Output the (x, y) coordinate of the center of the cell containing the given text.  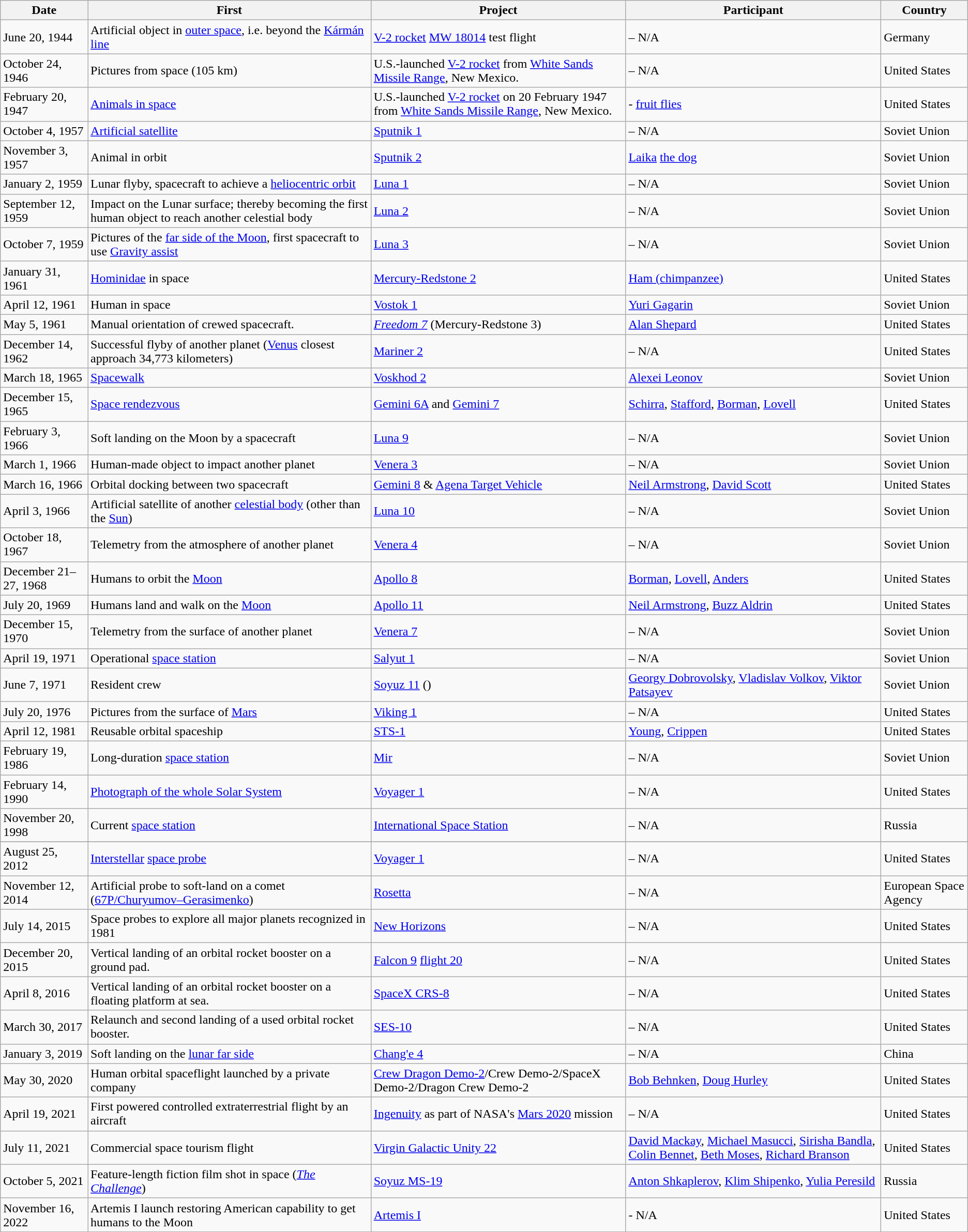
European Space Agency (925, 892)
Luna 1 (498, 184)
Relaunch and second landing of a used orbital rocket booster. (230, 1027)
Artificial satellite of another celestial body (other than the Sun) (230, 511)
January 2, 1959 (44, 184)
Ham (chimpanzee) (753, 278)
Date (44, 10)
February 20, 1947 (44, 104)
Pictures of the far side of the Moon, first spacecraft to use Gravity assist (230, 244)
March 30, 2017 (44, 1027)
Space probes to explore all major planets recognized in 1981 (230, 926)
Successful flyby of another planet (Venus closest approach 34,773 kilometers) (230, 351)
Artificial object in outer space, i.e. beyond the Kármán line (230, 37)
Vertical landing of an orbital rocket booster on a floating platform at sea. (230, 994)
Young, Crippen (753, 731)
David Mackay, Michael Masucci, Sirisha Bandla, Colin Bennet, Beth Moses, Richard Branson (753, 1148)
Telemetry from the atmosphere of another planet (230, 545)
Apollo 11 (498, 605)
December 21–27, 1968 (44, 578)
Impact on the Lunar surface; thereby becoming the first human object to reach another celestial body (230, 211)
STS-1 (498, 731)
October 18, 1967 (44, 545)
Current space station (230, 825)
April 8, 2016 (44, 994)
Interstellar space probe (230, 859)
Country (925, 10)
August 25, 2012 (44, 859)
Gemini 6A and Gemini 7 (498, 404)
Hominidae in space (230, 278)
Luna 9 (498, 438)
Lunar flyby, spacecraft to achieve a heliocentric orbit (230, 184)
December 14, 1962 (44, 351)
Participant (753, 10)
Spacewalk (230, 378)
Bob Behnken, Doug Hurley (753, 1081)
Falcon 9 flight 20 (498, 960)
Ingenuity as part of NASA's Mars 2020 mission (498, 1114)
Mir (498, 758)
Gemini 8 & Agena Target Vehicle (498, 484)
July 20, 1969 (44, 605)
Operational space station (230, 658)
November 16, 2022 (44, 1215)
- N/A (753, 1215)
Human-made object to impact another planet (230, 465)
Voskhod 2 (498, 378)
April 3, 1966 (44, 511)
Sputnik 2 (498, 157)
April 19, 2021 (44, 1114)
Laika the dog (753, 157)
Venera 3 (498, 465)
Animal in orbit (230, 157)
Soyuz 11 () (498, 685)
Schirra, Stafford, Borman, Lovell (753, 404)
Neil Armstrong, Buzz Aldrin (753, 605)
Venera 4 (498, 545)
V-2 rocket MW 18014 test flight (498, 37)
March 18, 1965 (44, 378)
Reusable orbital spaceship (230, 731)
- fruit flies (753, 104)
Humans land and walk on the Moon (230, 605)
December 15, 1965 (44, 404)
Mariner 2 (498, 351)
January 31, 1961 (44, 278)
Venera 7 (498, 632)
Sputnik 1 (498, 131)
December 15, 1970 (44, 632)
SES-10 (498, 1027)
Luna 2 (498, 211)
Salyut 1 (498, 658)
Artificial satellite (230, 131)
February 14, 1990 (44, 791)
New Horizons (498, 926)
International Space Station (498, 825)
Georgy Dobrovolsky, Vladislav Volkov, Viktor Patsayev (753, 685)
Project (498, 10)
February 19, 1986 (44, 758)
Alexei Leonov (753, 378)
November 12, 2014 (44, 892)
May 30, 2020 (44, 1081)
Artemis I (498, 1215)
October 24, 1946 (44, 70)
Mercury-Redstone 2 (498, 278)
Crew Dragon Demo-2/Crew Demo-2/SpaceX Demo-2/Dragon Crew Demo-2 (498, 1081)
Borman, Lovell, Anders (753, 578)
Neil Armstrong, David Scott (753, 484)
April 12, 1961 (44, 305)
Vostok 1 (498, 305)
Freedom 7 (Mercury-Redstone 3) (498, 324)
March 1, 1966 (44, 465)
Artemis I launch restoring American capability to get humans to the Moon (230, 1215)
Luna 3 (498, 244)
Soyuz MS-19 (498, 1181)
U.S.-launched V-2 rocket on 20 February 1947 from White Sands Missile Range, New Mexico. (498, 104)
Space rendezvous (230, 404)
July 11, 2021 (44, 1148)
Artificial probe to soft-land on a comet (67P/Churyumov–Gerasimenko) (230, 892)
SpaceX CRS-8 (498, 994)
Soft landing on the Moon by a spacecraft (230, 438)
Chang'e 4 (498, 1054)
June 7, 1971 (44, 685)
Photograph of the whole Solar System (230, 791)
Pictures from space (105 km) (230, 70)
Manual orientation of crewed spacecraft. (230, 324)
Long-duration space station (230, 758)
Yuri Gagarin (753, 305)
Orbital docking between two spacecraft (230, 484)
Germany (925, 37)
October 5, 2021 (44, 1181)
Virgin Galactic Unity 22 (498, 1148)
November 3, 1957 (44, 157)
Resident crew (230, 685)
November 20, 1998 (44, 825)
Viking 1 (498, 711)
December 20, 2015 (44, 960)
Luna 10 (498, 511)
Anton Shkaplerov, Klim Shipenko, Yulia Peresild (753, 1181)
May 5, 1961 (44, 324)
Alan Shepard (753, 324)
June 20, 1944 (44, 37)
October 7, 1959 (44, 244)
February 3, 1966 (44, 438)
Telemetry from the surface of another planet (230, 632)
China (925, 1054)
October 4, 1957 (44, 131)
First (230, 10)
September 12, 1959 (44, 211)
Rosetta (498, 892)
U.S.-launched V-2 rocket from White Sands Missile Range, New Mexico. (498, 70)
First powered controlled extraterrestrial flight by an aircraft (230, 1114)
Apollo 8 (498, 578)
July 14, 2015 (44, 926)
Soft landing on the lunar far side (230, 1054)
Human orbital spaceflight launched by a private company (230, 1081)
April 12, 1981 (44, 731)
March 16, 1966 (44, 484)
Humans to orbit the Moon (230, 578)
Feature-length fiction film shot in space (The Challenge) (230, 1181)
Animals in space (230, 104)
July 20, 1976 (44, 711)
Human in space (230, 305)
Commercial space tourism flight (230, 1148)
Vertical landing of an orbital rocket booster on a ground pad. (230, 960)
January 3, 2019 (44, 1054)
April 19, 1971 (44, 658)
Pictures from the surface of Mars (230, 711)
